Return (X, Y) of the center of cell containing provided text 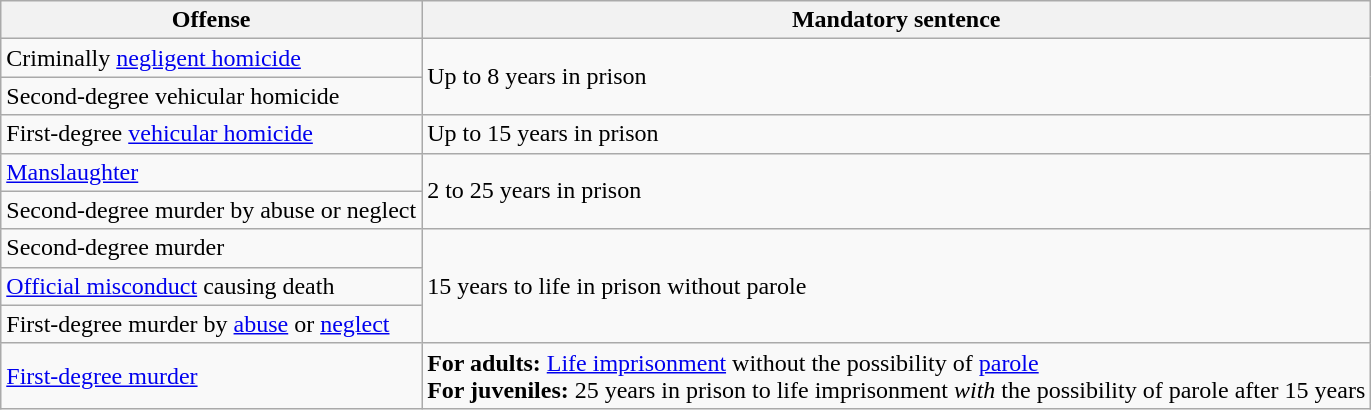
Offense (212, 20)
Official misconduct causing death (212, 286)
Up to 15 years in prison (896, 134)
First-degree murder by abuse or neglect (212, 324)
Manslaughter (212, 172)
2 to 25 years in prison (896, 191)
Up to 8 years in prison (896, 77)
15 years to life in prison without parole (896, 286)
Criminally negligent homicide (212, 58)
Second-degree murder (212, 248)
Second-degree murder by abuse or neglect (212, 210)
First-degree murder (212, 376)
First-degree vehicular homicide (212, 134)
Mandatory sentence (896, 20)
Second-degree vehicular homicide (212, 96)
